For the text-containing cell, return its midpoint in (X, Y) coordinate format. 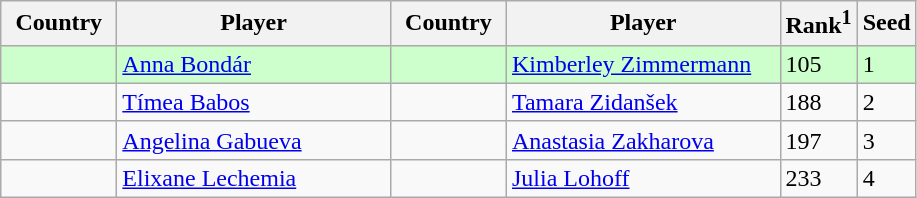
4 (886, 178)
Rank1 (818, 24)
2 (886, 102)
188 (818, 102)
3 (886, 140)
Angelina Gabueva (254, 140)
233 (818, 178)
Elixane Lechemia (254, 178)
Julia Lohoff (643, 178)
105 (818, 64)
Anna Bondár (254, 64)
Anastasia Zakharova (643, 140)
Tamara Zidanšek (643, 102)
Tímea Babos (254, 102)
197 (818, 140)
1 (886, 64)
Seed (886, 24)
Kimberley Zimmermann (643, 64)
